Provide the [X, Y] coordinate of the cell's center where the given text is located.  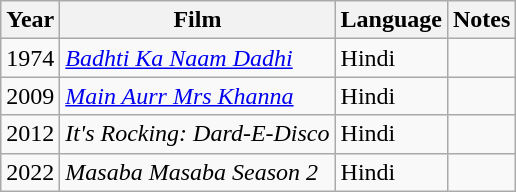
Language [391, 20]
Year [30, 20]
Main Aurr Mrs Khanna [198, 96]
2009 [30, 96]
2012 [30, 134]
Film [198, 20]
1974 [30, 58]
It's Rocking: Dard-E-Disco [198, 134]
2022 [30, 172]
Badhti Ka Naam Dadhi [198, 58]
Masaba Masaba Season 2 [198, 172]
Notes [481, 20]
